Return the [X, Y] coordinate for the center point of the cell that contains the specified text.  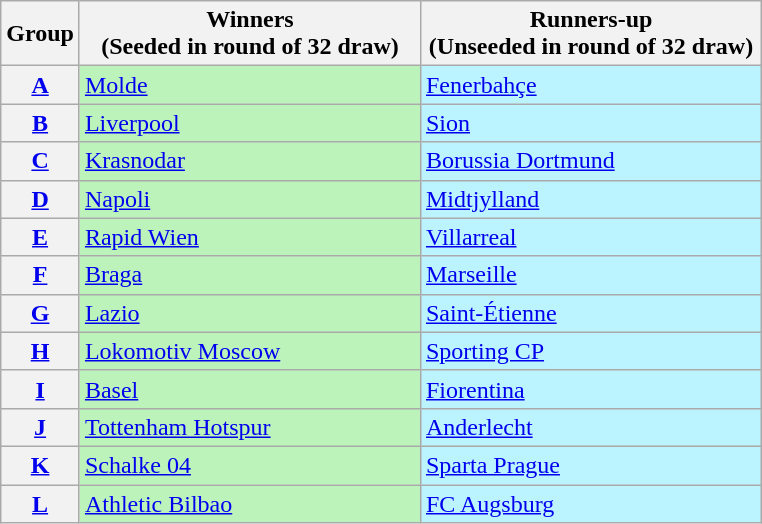
Basel [250, 389]
Midtjylland [590, 199]
H [40, 351]
Liverpool [250, 123]
Anderlecht [590, 427]
A [40, 85]
Saint-Étienne [590, 313]
Athletic Bilbao [250, 503]
L [40, 503]
Sporting CP [590, 351]
C [40, 161]
Borussia Dortmund [590, 161]
Runners-up(Unseeded in round of 32 draw) [590, 34]
D [40, 199]
Sion [590, 123]
I [40, 389]
K [40, 465]
B [40, 123]
Napoli [250, 199]
Lokomotiv Moscow [250, 351]
FC Augsburg [590, 503]
Krasnodar [250, 161]
E [40, 237]
Villarreal [590, 237]
Group [40, 34]
Tottenham Hotspur [250, 427]
Sparta Prague [590, 465]
Schalke 04 [250, 465]
Fiorentina [590, 389]
J [40, 427]
F [40, 275]
Rapid Wien [250, 237]
Molde [250, 85]
Braga [250, 275]
G [40, 313]
Winners(Seeded in round of 32 draw) [250, 34]
Marseille [590, 275]
Lazio [250, 313]
Fenerbahçe [590, 85]
